For the text-containing cell, return its midpoint in [x, y] coordinate format. 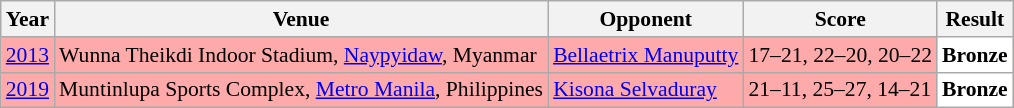
Muntinlupa Sports Complex, Metro Manila, Philippines [301, 90]
Wunna Theikdi Indoor Stadium, Naypyidaw, Myanmar [301, 55]
Result [975, 19]
2013 [28, 55]
2019 [28, 90]
Score [840, 19]
Venue [301, 19]
Opponent [646, 19]
21–11, 25–27, 14–21 [840, 90]
Bellaetrix Manuputty [646, 55]
Kisona Selvaduray [646, 90]
17–21, 22–20, 20–22 [840, 55]
Year [28, 19]
